Return [X, Y] of the center of cell containing provided text 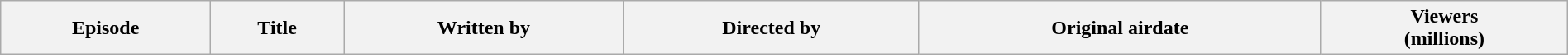
Episode [106, 28]
Written by [485, 28]
Title [278, 28]
Viewers(millions) [1444, 28]
Directed by [771, 28]
Original airdate [1120, 28]
